Search for the cell housing the specified text and yield its [x, y] center coordinate. 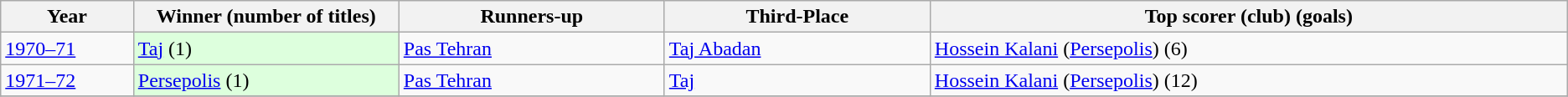
Taj (1) [266, 48]
Third-Place [797, 17]
Taj [797, 80]
Runners-up [531, 17]
Hossein Kalani (Persepolis) (6) [1248, 48]
1970–71 [67, 48]
Taj Abadan [797, 48]
1971–72 [67, 80]
Year [67, 17]
Persepolis (1) [266, 80]
Winner (number of titles) [266, 17]
Hossein Kalani (Persepolis) (12) [1248, 80]
Top scorer (club) (goals) [1248, 17]
